Determine the (x, y) coordinate at the center of the cell enclosing the given text.  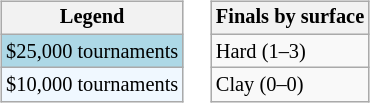
$25,000 tournaments (92, 51)
$10,000 tournaments (92, 85)
Finals by surface (290, 18)
Hard (1–3) (290, 51)
Legend (92, 18)
Clay (0–0) (290, 85)
